Search for the cell housing the specified text and yield its (x, y) center coordinate. 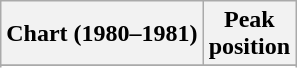
Chart (1980–1981) (102, 34)
Peakposition (249, 34)
